Return (x, y) of the center of cell containing provided text 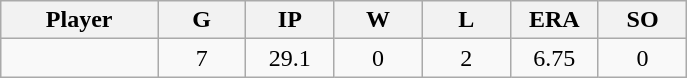
SO (642, 20)
29.1 (290, 58)
6.75 (554, 58)
ERA (554, 20)
Player (80, 20)
2 (466, 58)
W (378, 20)
L (466, 20)
IP (290, 20)
7 (202, 58)
G (202, 20)
